Return [X, Y] of the center of cell containing provided text 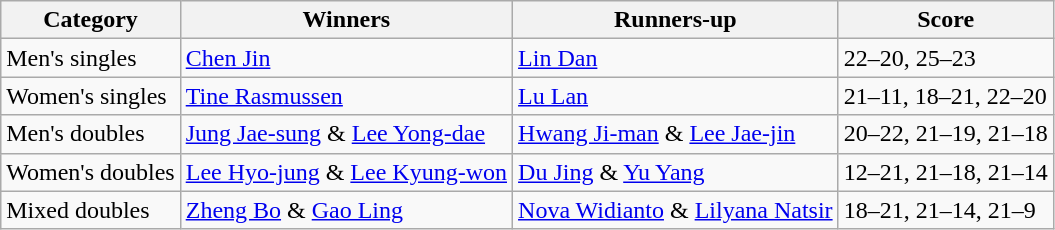
Mixed doubles [90, 210]
21–11, 18–21, 22–20 [946, 96]
Tine Rasmussen [346, 96]
18–21, 21–14, 21–9 [946, 210]
Lee Hyo-jung & Lee Kyung-won [346, 172]
Chen Jin [346, 58]
Hwang Ji-man & Lee Jae-jin [676, 134]
Lu Lan [676, 96]
Jung Jae-sung & Lee Yong-dae [346, 134]
Men's doubles [90, 134]
Winners [346, 20]
Category [90, 20]
Men's singles [90, 58]
Du Jing & Yu Yang [676, 172]
Women's singles [90, 96]
Zheng Bo & Gao Ling [346, 210]
Score [946, 20]
12–21, 21–18, 21–14 [946, 172]
Women's doubles [90, 172]
Lin Dan [676, 58]
22–20, 25–23 [946, 58]
Nova Widianto & Lilyana Natsir [676, 210]
Runners-up [676, 20]
20–22, 21–19, 21–18 [946, 134]
